Detect which cell encompasses the target text, then output its (X, Y) center coordinate. 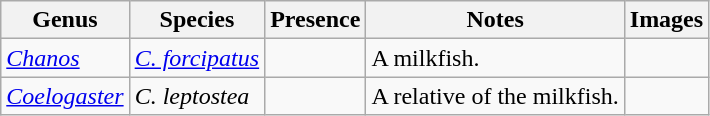
Genus (65, 20)
C. leptostea (197, 96)
C. forcipatus (197, 58)
Presence (316, 20)
Images (666, 20)
Notes (495, 20)
Chanos (65, 58)
A milkfish. (495, 58)
Species (197, 20)
A relative of the milkfish. (495, 96)
Coelogaster (65, 96)
